Identify which cell holds the provided text, then report its [X, Y] central coordinate. 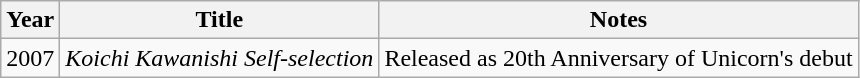
Year [30, 20]
Released as 20th Anniversary of Unicorn's debut [618, 58]
Notes [618, 20]
Title [220, 20]
Koichi Kawanishi Self-selection [220, 58]
2007 [30, 58]
